From the cell containing the given text, extract its center point as [x, y] coordinate. 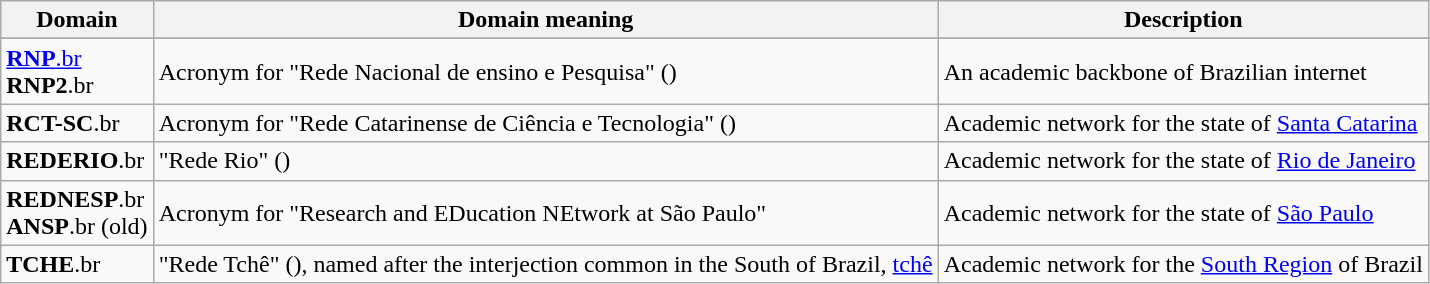
Acronym for "Rede Nacional de ensino e Pesquisa" () [546, 72]
REDNESP.brANSP.br (old) [77, 212]
Academic network for the South Region of Brazil [1183, 264]
An academic backbone of Brazilian internet [1183, 72]
TCHE.br [77, 264]
Domain meaning [546, 20]
Acronym for "Research and EDucation NEtwork at São Paulo" [546, 212]
RNP.brRNP2.br [77, 72]
"Rede Rio" () [546, 161]
"Rede Tchê" (), named after the interjection common in the South of Brazil, tchê [546, 264]
Description [1183, 20]
Domain [77, 20]
Academic network for the state of São Paulo [1183, 212]
RCT-SC.br [77, 123]
REDERIO.br [77, 161]
Academic network for the state of Rio de Janeiro [1183, 161]
Acronym for "Rede Catarinense de Ciência e Tecnologia" () [546, 123]
Academic network for the state of Santa Catarina [1183, 123]
